From the cell containing the given text, extract its center point as [X, Y] coordinate. 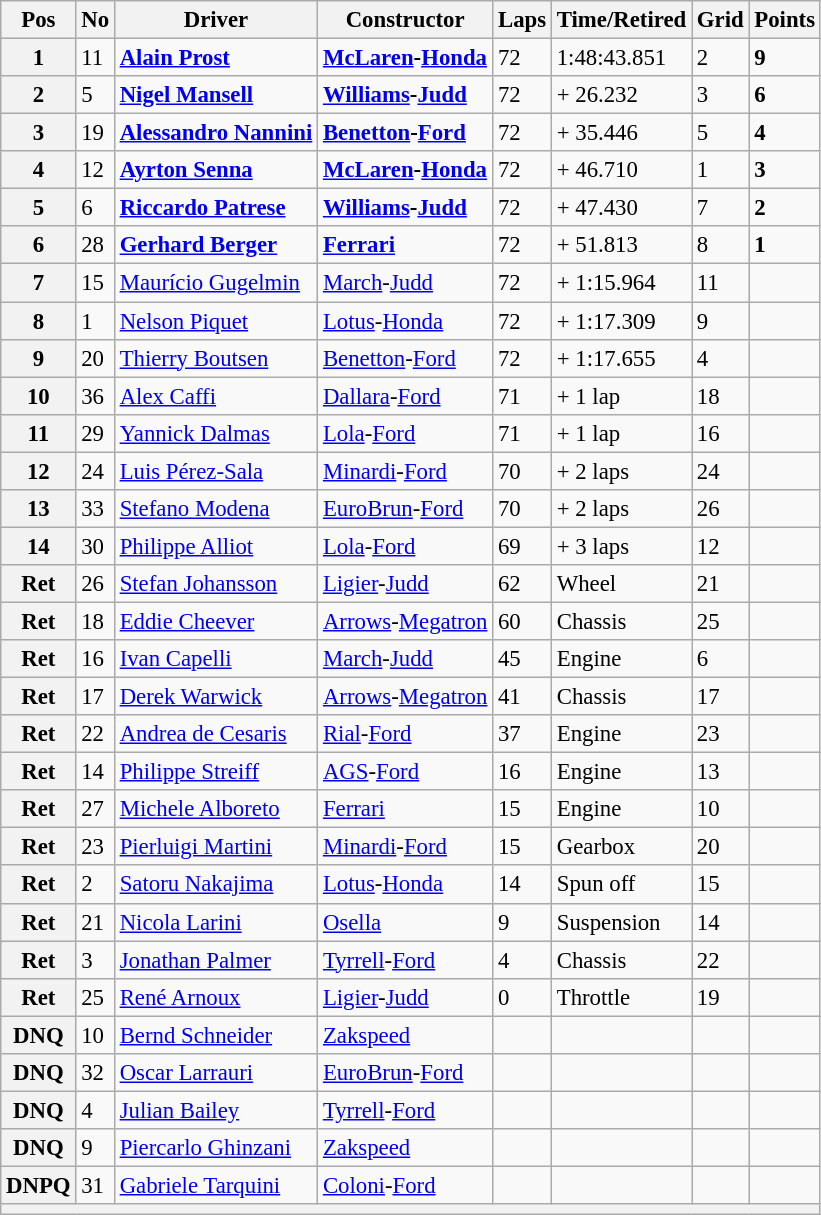
Pierluigi Martini [216, 847]
Riccardo Patrese [216, 208]
Constructor [406, 20]
45 [522, 659]
+ 35.446 [621, 133]
Laps [522, 20]
Wheel [621, 584]
Ayrton Senna [216, 170]
0 [522, 997]
Derek Warwick [216, 697]
Nelson Piquet [216, 321]
Suspension [621, 922]
+ 1:15.964 [621, 283]
Alessandro Nannini [216, 133]
Gabriele Tarquini [216, 1185]
Time/Retired [621, 20]
Gearbox [621, 847]
Nicola Larini [216, 922]
Points [784, 20]
69 [522, 546]
27 [95, 809]
31 [95, 1185]
Michele Alboreto [216, 809]
Julian Bailey [216, 1110]
+ 3 laps [621, 546]
Jonathan Palmer [216, 960]
28 [95, 245]
+ 51.813 [621, 245]
+ 46.710 [621, 170]
30 [95, 546]
+ 1:17.655 [621, 358]
Gerhard Berger [216, 245]
Andrea de Cesaris [216, 734]
René Arnoux [216, 997]
Piercarlo Ghinzani [216, 1148]
Grid [720, 20]
Osella [406, 922]
Throttle [621, 997]
Alain Prost [216, 58]
37 [522, 734]
+ 1:17.309 [621, 321]
Driver [216, 20]
Stefan Johansson [216, 584]
60 [522, 621]
Philippe Streiff [216, 772]
+ 47.430 [621, 208]
Alex Caffi [216, 396]
Maurício Gugelmin [216, 283]
DNPQ [38, 1185]
Rial-Ford [406, 734]
62 [522, 584]
1:48:43.851 [621, 58]
36 [95, 396]
AGS-Ford [406, 772]
Satoru Nakajima [216, 885]
Spun off [621, 885]
41 [522, 697]
Bernd Schneider [216, 1035]
33 [95, 509]
+ 26.232 [621, 95]
Coloni-Ford [406, 1185]
32 [95, 1073]
Yannick Dalmas [216, 433]
Ivan Capelli [216, 659]
Nigel Mansell [216, 95]
Pos [38, 20]
Eddie Cheever [216, 621]
Philippe Alliot [216, 546]
No [95, 20]
Dallara-Ford [406, 396]
Oscar Larrauri [216, 1073]
29 [95, 433]
Stefano Modena [216, 509]
Thierry Boutsen [216, 358]
Luis Pérez-Sala [216, 471]
